Scan for the cell matching the given text and deliver its (X, Y) coordinate at center. 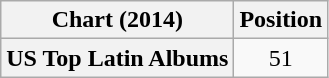
51 (281, 58)
US Top Latin Albums (118, 58)
Chart (2014) (118, 20)
Position (281, 20)
